Detect which cell encompasses the target text, then output its (x, y) center coordinate. 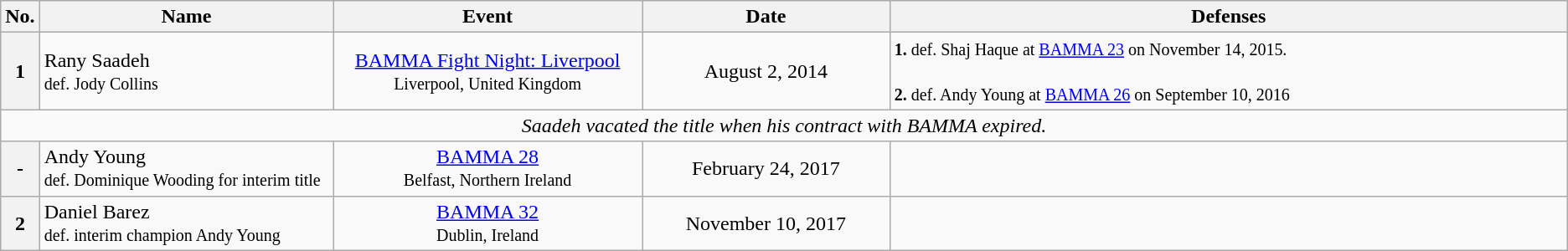
Andy Youngdef. Dominique Wooding for interim title (186, 169)
BAMMA 32Dublin, Ireland (487, 223)
Name (186, 17)
Event (487, 17)
No. (20, 17)
2 (20, 223)
BAMMA 28Belfast, Northern Ireland (487, 169)
BAMMA Fight Night: LiverpoolLiverpool, United Kingdom (487, 71)
Rany Saadehdef. Jody Collins (186, 71)
August 2, 2014 (766, 71)
Defenses (1228, 17)
Daniel Barezdef. interim champion Andy Young (186, 223)
Date (766, 17)
February 24, 2017 (766, 169)
1 (20, 71)
1. def. Shaj Haque at BAMMA 23 on November 14, 2015.2. def. Andy Young at BAMMA 26 on September 10, 2016 (1228, 71)
- (20, 169)
Saadeh vacated the title when his contract with BAMMA expired. (784, 125)
November 10, 2017 (766, 223)
